Extract the [x, y] coordinate from the center of the cell holding the provided text.  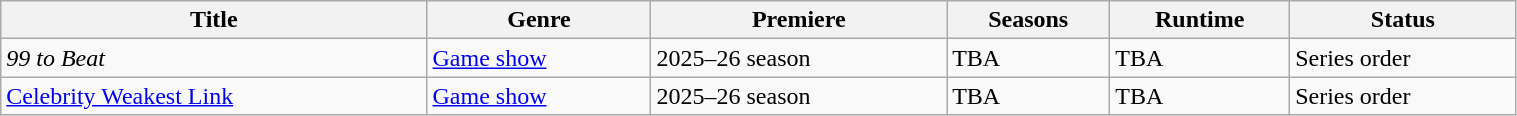
Status [1403, 20]
Title [214, 20]
Runtime [1200, 20]
Genre [539, 20]
Seasons [1028, 20]
99 to Beat [214, 58]
Celebrity Weakest Link [214, 96]
Premiere [799, 20]
